Locate the cell with the specified text and output its (x, y) center coordinate. 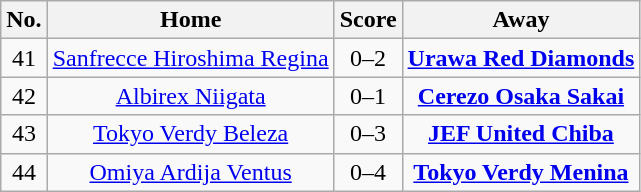
Albirex Niigata (190, 96)
0–3 (368, 134)
Urawa Red Diamonds (521, 58)
Tokyo Verdy Menina (521, 172)
42 (24, 96)
0–2 (368, 58)
JEF United Chiba (521, 134)
0–4 (368, 172)
44 (24, 172)
41 (24, 58)
Home (190, 20)
Away (521, 20)
Cerezo Osaka Sakai (521, 96)
0–1 (368, 96)
Tokyo Verdy Beleza (190, 134)
Sanfrecce Hiroshima Regina (190, 58)
Omiya Ardija Ventus (190, 172)
43 (24, 134)
No. (24, 20)
Score (368, 20)
